Detect which cell encompasses the target text, then output its (x, y) center coordinate. 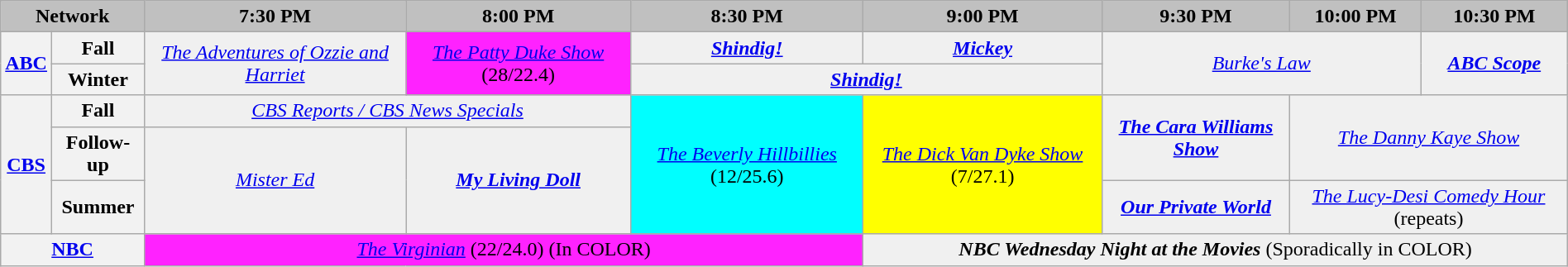
10:30 PM (1494, 17)
Mickey (982, 48)
The Patty Duke Show (28/22.4) (519, 64)
CBS Reports / CBS News Specials (387, 111)
9:30 PM (1196, 17)
9:00 PM (982, 17)
NBC (73, 250)
The Lucy-Desi Comedy Hour (repeats) (1429, 207)
Summer (98, 207)
7:30 PM (275, 17)
Winter (98, 79)
My Living Doll (519, 180)
10:00 PM (1356, 17)
Follow-up (98, 154)
Mister Ed (275, 180)
The Adventures of Ozzie and Harriet (275, 64)
8:30 PM (748, 17)
The Danny Kaye Show (1429, 137)
Our Private World (1196, 207)
Burke's Law (1261, 64)
The Cara Williams Show (1196, 137)
The Beverly Hillbillies (12/25.6) (748, 164)
NBC Wednesday Night at the Movies (Sporadically in COLOR) (1216, 250)
The Dick Van Dyke Show (7/27.1) (982, 164)
ABC Scope (1494, 64)
CBS (26, 164)
The Virginian (22/24.0) (In COLOR) (503, 250)
8:00 PM (519, 17)
Network (73, 17)
ABC (26, 64)
